Scan for the cell matching the given text and deliver its [x, y] coordinate at center. 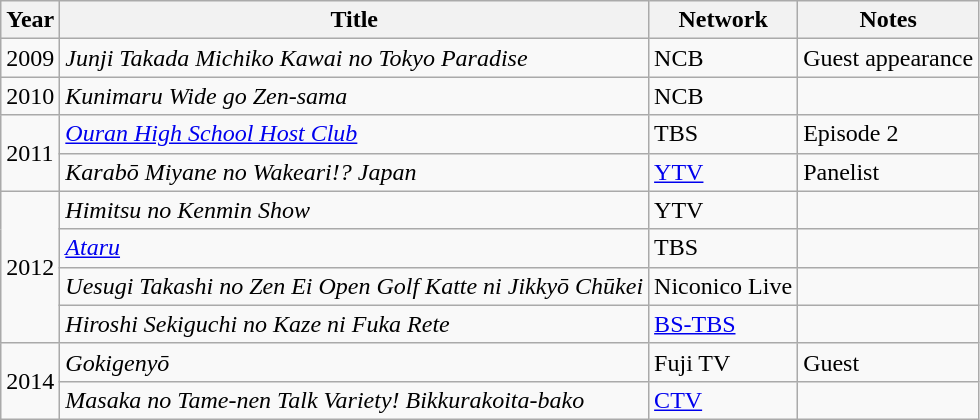
2010 [30, 96]
Episode 2 [888, 134]
Himitsu no Kenmin Show [354, 210]
2012 [30, 267]
CTV [724, 400]
2014 [30, 381]
Year [30, 20]
Panelist [888, 172]
Uesugi Takashi no Zen Ei Open Golf Katte ni Jikkyō Chūkei [354, 286]
Hiroshi Sekiguchi no Kaze ni Fuka Rete [354, 324]
Title [354, 20]
2011 [30, 153]
Guest [888, 362]
Karabō Miyane no Wakeari!? Japan [354, 172]
Notes [888, 20]
Ataru [354, 248]
Junji Takada Michiko Kawai no Tokyo Paradise [354, 58]
Masaka no Tame-nen Talk Variety! Bikkurakoita-bako [354, 400]
Gokigenyō [354, 362]
Fuji TV [724, 362]
BS-TBS [724, 324]
Ouran High School Host Club [354, 134]
Niconico Live [724, 286]
2009 [30, 58]
Network [724, 20]
Guest appearance [888, 58]
Kunimaru Wide go Zen-sama [354, 96]
